From the cell containing the given text, extract its center point as [x, y] coordinate. 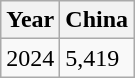
Year [30, 20]
China [97, 20]
5,419 [97, 58]
2024 [30, 58]
